Identify which cell holds the provided text, then report its (X, Y) central coordinate. 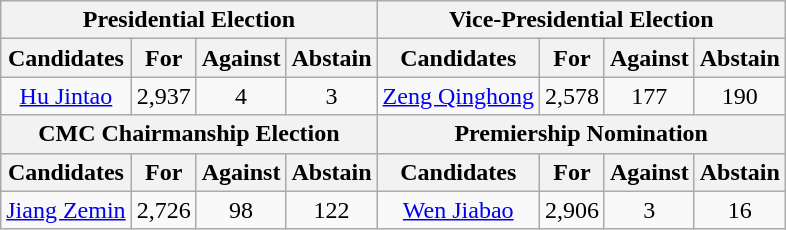
Presidential Election (189, 20)
190 (740, 96)
2,937 (164, 96)
2,726 (164, 210)
Jiang Zemin (66, 210)
Vice-Presidential Election (581, 20)
Hu Jintao (66, 96)
2,578 (572, 96)
16 (740, 210)
4 (241, 96)
CMC Chairmanship Election (189, 134)
Wen Jiabao (458, 210)
Premiership Nomination (581, 134)
98 (241, 210)
2,906 (572, 210)
177 (649, 96)
122 (332, 210)
Zeng Qinghong (458, 96)
